Find where the given text appears and provide that cell's center as (X, Y) coordinate. 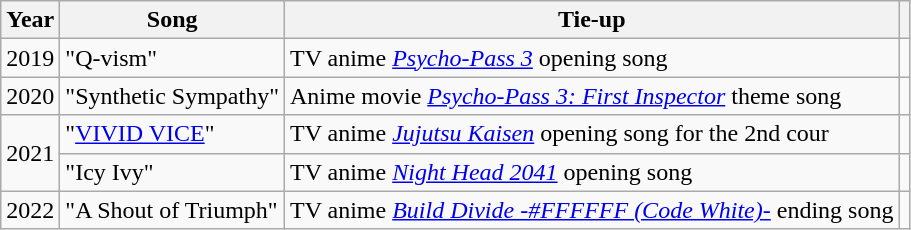
Tie-up (591, 20)
TV anime Jujutsu Kaisen opening song for the 2nd cour (591, 134)
TV anime Night Head 2041 opening song (591, 172)
2020 (30, 96)
Year (30, 20)
"Synthetic Sympathy" (172, 96)
2019 (30, 58)
Anime movie Psycho-Pass 3: First Inspector theme song (591, 96)
Song (172, 20)
"A Shout of Triumph" (172, 210)
TV anime Build Divide -#FFFFFF (Code White)- ending song (591, 210)
"VIVID VICE" (172, 134)
2021 (30, 153)
"Icy Ivy" (172, 172)
TV anime Psycho-Pass 3 opening song (591, 58)
2022 (30, 210)
"Q-vism" (172, 58)
